Find where the given text appears and provide that cell's center as (x, y) coordinate. 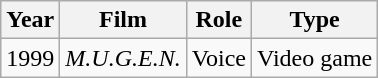
Role (218, 20)
Film (123, 20)
Type (314, 20)
Voice (218, 58)
M.U.G.E.N. (123, 58)
Year (30, 20)
1999 (30, 58)
Video game (314, 58)
